Search for the cell housing the specified text and yield its (X, Y) center coordinate. 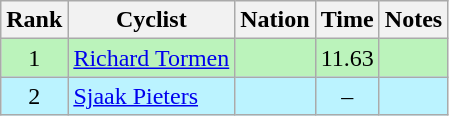
Richard Tormen (152, 58)
2 (34, 96)
Nation (275, 20)
Cyclist (152, 20)
– (347, 96)
Sjaak Pieters (152, 96)
Notes (413, 20)
1 (34, 58)
Time (347, 20)
11.63 (347, 58)
Rank (34, 20)
